From the cell containing the given text, extract its center point as [x, y] coordinate. 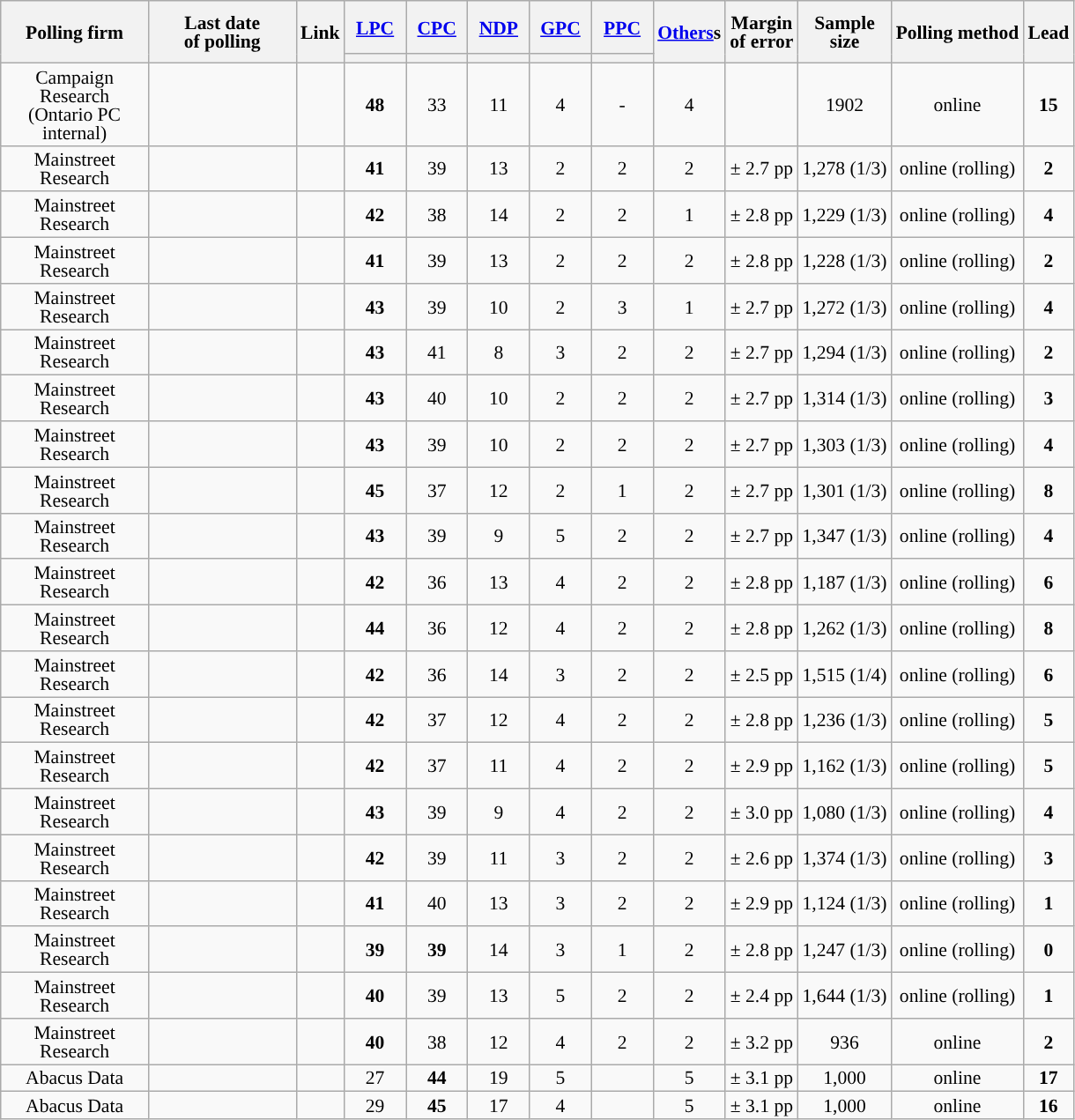
1,228 (1/3) [845, 261]
1,515 (1/4) [845, 674]
29 [375, 1105]
± 2.4 pp [761, 996]
1,303 (1/3) [845, 444]
16 [1049, 1105]
Campaign Research (Ontario PC internal) [75, 104]
Link [321, 32]
48 [375, 104]
1902 [845, 104]
Polling firm [75, 32]
1,247 (1/3) [845, 950]
± 3.0 pp [761, 812]
NDP [499, 27]
Polling method [958, 32]
936 [845, 1042]
1,347 (1/3) [845, 536]
Last dateof polling [222, 32]
1,301 (1/3) [845, 490]
± 2.6 pp [761, 857]
- [622, 104]
0 [1049, 950]
1,644 (1/3) [845, 996]
Otherss [689, 32]
1,272 (1/3) [845, 307]
1,162 (1/3) [845, 766]
LPC [375, 27]
1,124 (1/3) [845, 903]
1,187 (1/3) [845, 582]
CPC [437, 27]
27 [375, 1079]
± 2.5 pp [761, 674]
1,314 (1/3) [845, 398]
± 3.2 pp [761, 1042]
1,236 (1/3) [845, 720]
1,294 (1/3) [845, 352]
1,229 (1/3) [845, 215]
1,374 (1/3) [845, 857]
GPC [560, 27]
Marginof error [761, 32]
1,262 (1/3) [845, 628]
Lead [1049, 32]
Samplesize [845, 32]
1,278 (1/3) [845, 168]
19 [499, 1079]
1,080 (1/3) [845, 812]
15 [1049, 104]
PPC [622, 27]
33 [437, 104]
